Pinpoint the cell where the given text exists, returning its (X, Y) midpoint coordinate. 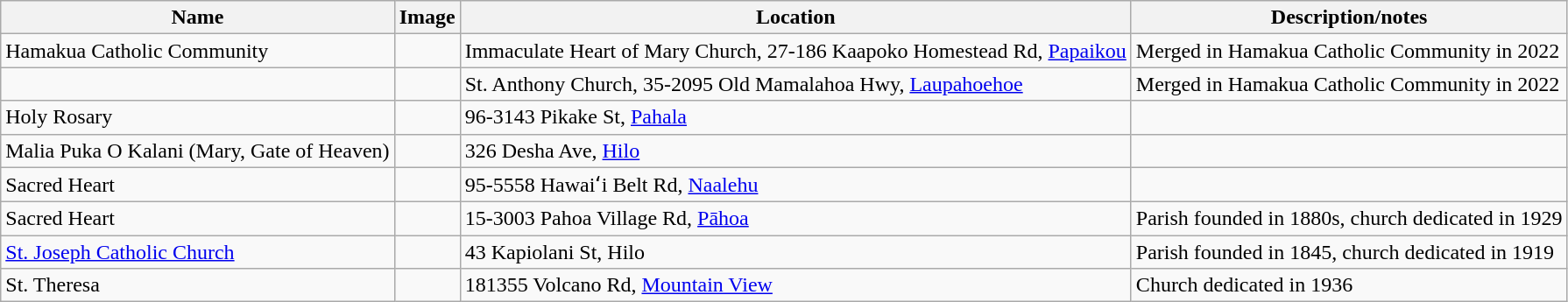
43 Kapiolani St, Hilo (795, 252)
Holy Rosary (198, 117)
Immaculate Heart of Mary Church, 27-186 Kaapoko Homestead Rd, Papaikou (795, 51)
95-5558 Hawaiʻi Belt Rd, Naalehu (795, 185)
Name (198, 18)
St. Joseph Catholic Church (198, 252)
Parish founded in 1880s, church dedicated in 1929 (1349, 219)
Hamakua Catholic Community (198, 51)
96-3143 Pikake St, Pahala (795, 117)
181355 Volcano Rd, Mountain View (795, 285)
St. Anthony Church, 35-2095 Old Mamalahoa Hwy, Laupahoehoe (795, 84)
Image (427, 18)
Church dedicated in 1936 (1349, 285)
Parish founded in 1845, church dedicated in 1919 (1349, 252)
Description/notes (1349, 18)
326 Desha Ave, Hilo (795, 151)
St. Theresa (198, 285)
15-3003 Pahoa Village Rd, Pāhoa (795, 219)
Location (795, 18)
Malia Puka O Kalani (Mary, Gate of Heaven) (198, 151)
